Return (X, Y) of the center of cell containing provided text 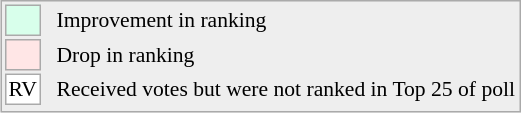
Improvement in ranking (286, 20)
Received votes but were not ranked in Top 25 of poll (286, 90)
Drop in ranking (286, 55)
RV (23, 90)
